Return the (X, Y) coordinate for the center point of the cell that contains the specified text.  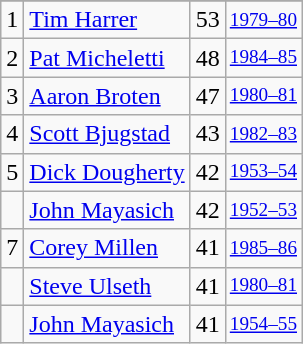
1953–54 (263, 172)
Corey Millen (107, 248)
1982–83 (263, 134)
53 (208, 20)
4 (12, 134)
Tim Harrer (107, 20)
1979–80 (263, 20)
1952–53 (263, 210)
Dick Dougherty (107, 172)
1984–85 (263, 58)
48 (208, 58)
3 (12, 96)
1954–55 (263, 324)
5 (12, 172)
47 (208, 96)
1985–86 (263, 248)
7 (12, 248)
Steve Ulseth (107, 286)
2 (12, 58)
Scott Bjugstad (107, 134)
Pat Micheletti (107, 58)
43 (208, 134)
Aaron Broten (107, 96)
1 (12, 20)
